Pinpoint the cell where the given text exists, returning its [X, Y] midpoint coordinate. 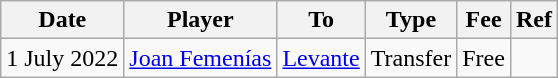
1 July 2022 [62, 58]
Type [411, 20]
Free [484, 58]
Transfer [411, 58]
Joan Femenías [200, 58]
Levante [321, 58]
Date [62, 20]
To [321, 20]
Player [200, 20]
Ref [534, 20]
Fee [484, 20]
